Locate the cell with the specified text and output its (X, Y) center coordinate. 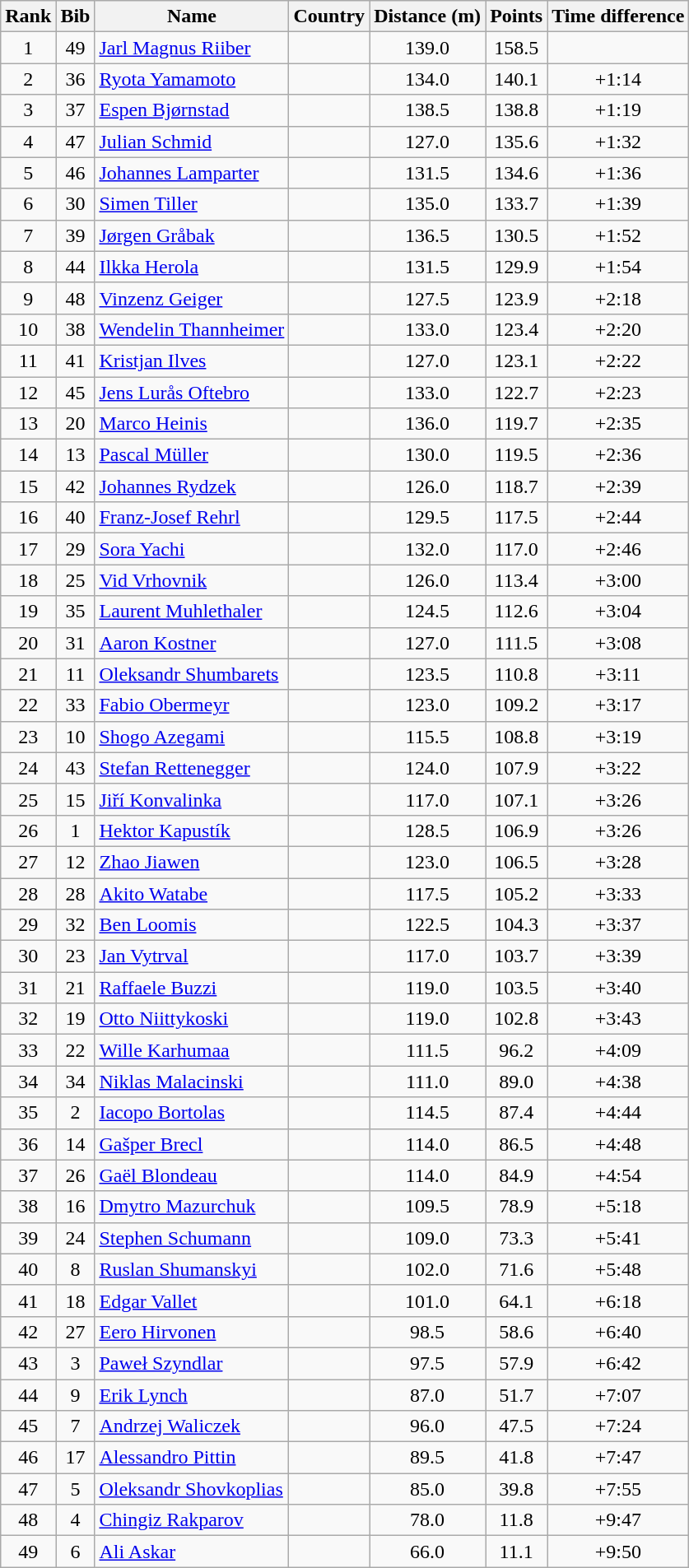
+3:19 (618, 737)
+3:40 (618, 988)
135.0 (428, 204)
+2:44 (618, 518)
132.0 (428, 549)
Jarl Magnus Riiber (192, 48)
Ruslan Shumanskyi (192, 1269)
Raffaele Buzzi (192, 988)
130.5 (517, 235)
+3:04 (618, 612)
85.0 (428, 1489)
123.1 (517, 361)
Vid Vrhovnik (192, 580)
Erik Lynch (192, 1395)
108.8 (517, 737)
115.5 (428, 737)
111.0 (428, 1082)
138.5 (428, 110)
Points (517, 16)
96.2 (517, 1050)
123.9 (517, 298)
102.8 (517, 1019)
+2:23 (618, 393)
Gaël Blondeau (192, 1175)
124.0 (428, 768)
109.0 (428, 1238)
+3:08 (618, 643)
+6:18 (618, 1300)
+2:20 (618, 329)
Ilkka Herola (192, 267)
Eero Hirvonen (192, 1332)
+1:32 (618, 142)
+4:38 (618, 1082)
+5:18 (618, 1207)
113.4 (517, 580)
Franz-Josef Rehrl (192, 518)
+1:39 (618, 204)
Wille Karhumaa (192, 1050)
Andrzej Waliczek (192, 1426)
140.1 (517, 79)
Otto Niittykoski (192, 1019)
87.0 (428, 1395)
+2:39 (618, 486)
136.5 (428, 235)
Akito Watabe (192, 893)
+2:46 (618, 549)
109.5 (428, 1207)
Alessandro Pittin (192, 1458)
Wendelin Thannheimer (192, 329)
+3:00 (618, 580)
97.5 (428, 1363)
+9:50 (618, 1552)
+1:14 (618, 79)
127.5 (428, 298)
Johannes Rydzek (192, 486)
130.0 (428, 455)
58.6 (517, 1332)
+3:37 (618, 925)
Chingiz Rakparov (192, 1520)
+2:36 (618, 455)
134.6 (517, 173)
+4:48 (618, 1144)
98.5 (428, 1332)
106.9 (517, 831)
Oleksandr Shovkoplias (192, 1489)
Johannes Lamparter (192, 173)
Sora Yachi (192, 549)
66.0 (428, 1552)
+5:48 (618, 1269)
+5:41 (618, 1238)
+3:39 (618, 956)
+6:42 (618, 1363)
+3:22 (618, 768)
Hektor Kapustík (192, 831)
Simen Tiller (192, 204)
Ali Askar (192, 1552)
Iacopo Bortolas (192, 1113)
Stefan Rettenegger (192, 768)
78.9 (517, 1207)
107.9 (517, 768)
119.7 (517, 424)
110.8 (517, 674)
118.7 (517, 486)
Jan Vytrval (192, 956)
+2:35 (618, 424)
112.6 (517, 612)
102.0 (428, 1269)
Julian Schmid (192, 142)
78.0 (428, 1520)
Kristjan Ilves (192, 361)
11.8 (517, 1520)
+3:43 (618, 1019)
Ryota Yamamoto (192, 79)
Bib (76, 16)
122.7 (517, 393)
Time difference (618, 16)
Fabio Obermeyr (192, 705)
138.8 (517, 110)
Name (192, 16)
73.3 (517, 1238)
+3:17 (618, 705)
107.1 (517, 799)
Espen Bjørnstad (192, 110)
Paweł Szyndlar (192, 1363)
105.2 (517, 893)
11.1 (517, 1552)
+1:52 (618, 235)
123.4 (517, 329)
129.5 (428, 518)
Pascal Müller (192, 455)
+4:09 (618, 1050)
136.0 (428, 424)
Shogo Azegami (192, 737)
Edgar Vallet (192, 1300)
87.4 (517, 1113)
Gašper Brecl (192, 1144)
Rank (28, 16)
+7:24 (618, 1426)
+3:11 (618, 674)
Distance (m) (428, 16)
114.5 (428, 1113)
139.0 (428, 48)
103.7 (517, 956)
123.5 (428, 674)
122.5 (428, 925)
Jørgen Gråbak (192, 235)
84.9 (517, 1175)
+9:47 (618, 1520)
Oleksandr Shumbarets (192, 674)
135.6 (517, 142)
86.5 (517, 1144)
Zhao Jiawen (192, 862)
89.0 (517, 1082)
Marco Heinis (192, 424)
158.5 (517, 48)
Country (329, 16)
129.9 (517, 267)
+4:44 (618, 1113)
Laurent Muhlethaler (192, 612)
+6:40 (618, 1332)
47.5 (517, 1426)
104.3 (517, 925)
Niklas Malacinski (192, 1082)
134.0 (428, 79)
101.0 (428, 1300)
+3:28 (618, 862)
Ben Loomis (192, 925)
106.5 (517, 862)
+3:33 (618, 893)
+1:36 (618, 173)
57.9 (517, 1363)
119.5 (517, 455)
51.7 (517, 1395)
+2:18 (618, 298)
+1:19 (618, 110)
39.8 (517, 1489)
128.5 (428, 831)
+7:47 (618, 1458)
Vinzenz Geiger (192, 298)
+2:22 (618, 361)
Jiří Konvalinka (192, 799)
+7:07 (618, 1395)
64.1 (517, 1300)
Stephen Schumann (192, 1238)
133.7 (517, 204)
71.6 (517, 1269)
Jens Lurås Oftebro (192, 393)
41.8 (517, 1458)
Aaron Kostner (192, 643)
+1:54 (618, 267)
96.0 (428, 1426)
+4:54 (618, 1175)
Dmytro Mazurchuk (192, 1207)
103.5 (517, 988)
124.5 (428, 612)
109.2 (517, 705)
89.5 (428, 1458)
+7:55 (618, 1489)
